Output the (X, Y) coordinate of the center of the cell containing the given text.  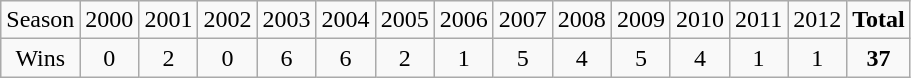
2001 (168, 20)
37 (879, 58)
2010 (700, 20)
Total (879, 20)
2002 (228, 20)
2011 (758, 20)
2003 (286, 20)
2005 (404, 20)
2006 (464, 20)
Wins (40, 58)
2007 (522, 20)
2008 (582, 20)
2000 (110, 20)
2004 (346, 20)
2009 (640, 20)
2012 (818, 20)
Season (40, 20)
